Output the (X, Y) coordinate of the center of the cell containing the given text.  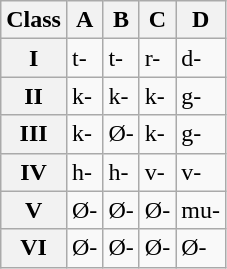
C (157, 20)
IV (34, 172)
B (121, 20)
r- (157, 58)
III (34, 134)
VI (34, 248)
II (34, 96)
I (34, 58)
mu- (201, 210)
V (34, 210)
Class (34, 20)
d- (201, 58)
D (201, 20)
A (84, 20)
